Output the (X, Y) coordinate of the center of the cell containing the given text.  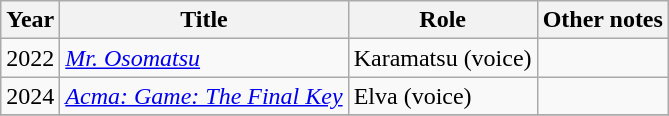
Acma: Game: The Final Key (204, 96)
Role (442, 20)
Karamatsu (voice) (442, 58)
Other notes (602, 20)
2024 (30, 96)
Title (204, 20)
2022 (30, 58)
Mr. Osomatsu (204, 58)
Elva (voice) (442, 96)
Year (30, 20)
